Find where the given text appears and provide that cell's center as (x, y) coordinate. 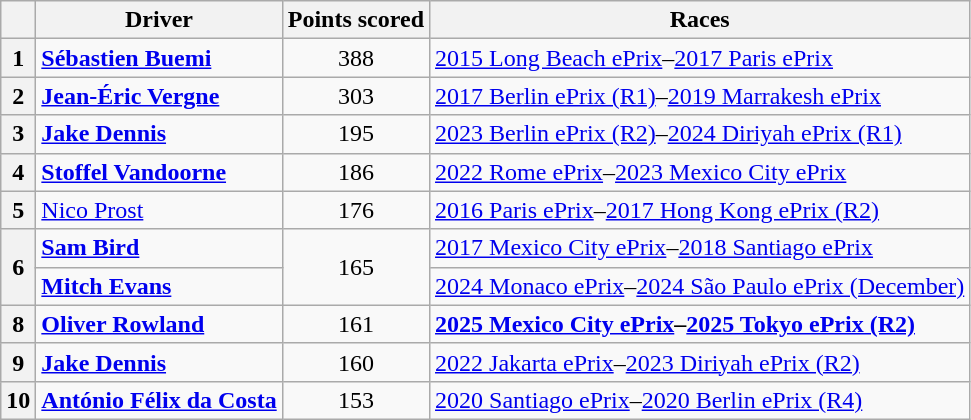
165 (356, 267)
161 (356, 324)
303 (356, 96)
Driver (159, 20)
2017 Berlin ePrix (R1)–2019 Marrakesh ePrix (700, 96)
2022 Jakarta ePrix–2023 Diriyah ePrix (R2) (700, 362)
186 (356, 172)
2017 Mexico City ePrix–2018 Santiago ePrix (700, 248)
153 (356, 400)
Oliver Rowland (159, 324)
10 (18, 400)
9 (18, 362)
Races (700, 20)
Points scored (356, 20)
2025 Mexico City ePrix–2025 Tokyo ePrix (R2) (700, 324)
2 (18, 96)
2016 Paris ePrix–2017 Hong Kong ePrix (R2) (700, 210)
1 (18, 58)
6 (18, 267)
176 (356, 210)
2015 Long Beach ePrix–2017 Paris ePrix (700, 58)
2020 Santiago ePrix–2020 Berlin ePrix (R4) (700, 400)
2023 Berlin ePrix (R2)–2024 Diriyah ePrix (R1) (700, 134)
8 (18, 324)
4 (18, 172)
2024 Monaco ePrix–2024 São Paulo ePrix (December) (700, 286)
2022 Rome ePrix–2023 Mexico City ePrix (700, 172)
5 (18, 210)
388 (356, 58)
195 (356, 134)
160 (356, 362)
Stoffel Vandoorne (159, 172)
Mitch Evans (159, 286)
Sébastien Buemi (159, 58)
António Félix da Costa (159, 400)
Jean-Éric Vergne (159, 96)
3 (18, 134)
Sam Bird (159, 248)
Nico Prost (159, 210)
